Return (x, y) of the center of cell containing provided text 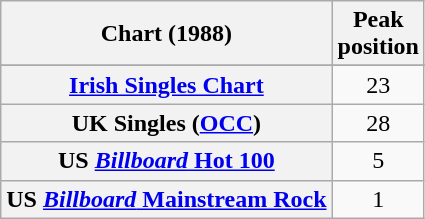
US Billboard Hot 100 (166, 161)
Chart (1988) (166, 34)
UK Singles (OCC) (166, 123)
23 (378, 85)
5 (378, 161)
Irish Singles Chart (166, 85)
Peakposition (378, 34)
28 (378, 123)
US Billboard Mainstream Rock (166, 199)
1 (378, 199)
